Capture the cell that displays the provided text and extract its (x, y) central coordinate. 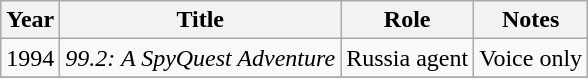
1994 (30, 58)
Role (408, 20)
Year (30, 20)
Voice only (531, 58)
99.2: A SpyQuest Adventure (200, 58)
Russia agent (408, 58)
Title (200, 20)
Notes (531, 20)
